Provide the [X, Y] coordinate of the cell's center where the given text is located.  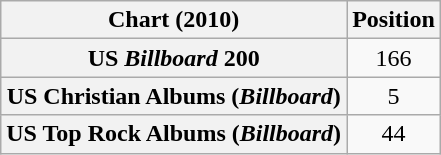
US Top Rock Albums (Billboard) [174, 134]
Position [394, 20]
US Billboard 200 [174, 58]
5 [394, 96]
166 [394, 58]
Chart (2010) [174, 20]
US Christian Albums (Billboard) [174, 96]
44 [394, 134]
